Scan for the cell matching the given text and deliver its [x, y] coordinate at center. 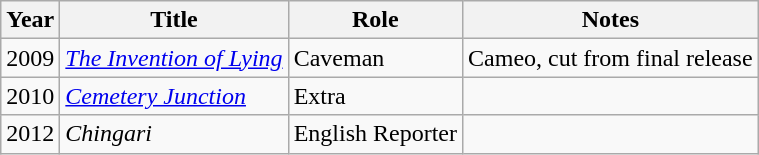
Cameo, cut from final release [611, 58]
Extra [375, 96]
Role [375, 20]
Notes [611, 20]
Cemetery Junction [174, 96]
2012 [30, 134]
English Reporter [375, 134]
Title [174, 20]
Chingari [174, 134]
2009 [30, 58]
The Invention of Lying [174, 58]
2010 [30, 96]
Year [30, 20]
Caveman [375, 58]
